Output the (X, Y) coordinate of the center of the cell containing the given text.  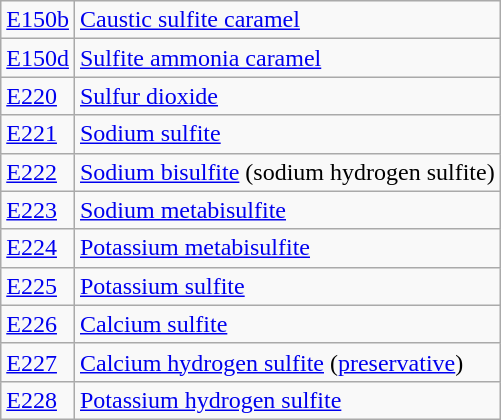
E221 (38, 134)
E223 (38, 210)
Potassium sulfite (287, 286)
E224 (38, 248)
E150b (38, 20)
E227 (38, 362)
E225 (38, 286)
E220 (38, 96)
Sodium metabisulfite (287, 210)
Sodium sulfite (287, 134)
Potassium hydrogen sulfite (287, 400)
E226 (38, 324)
Calcium hydrogen sulfite (preservative) (287, 362)
E222 (38, 172)
Calcium sulfite (287, 324)
E228 (38, 400)
Potassium metabisulfite (287, 248)
Caustic sulfite caramel (287, 20)
Sulfite ammonia caramel (287, 58)
E150d (38, 58)
Sulfur dioxide (287, 96)
Sodium bisulfite (sodium hydrogen sulfite) (287, 172)
